Search for the cell housing the specified text and yield its (X, Y) center coordinate. 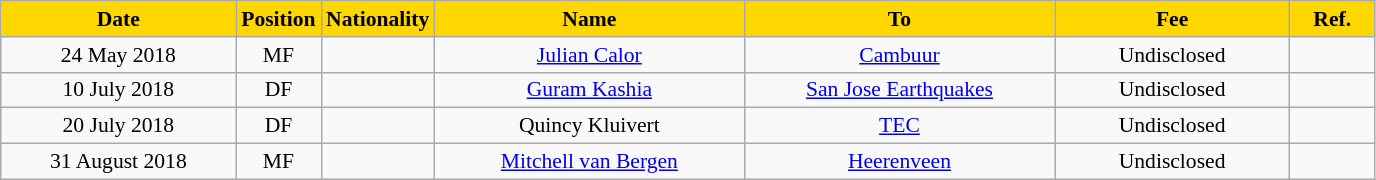
Quincy Kluivert (589, 126)
Heerenveen (899, 162)
Fee (1172, 19)
Name (589, 19)
31 August 2018 (118, 162)
Nationality (378, 19)
10 July 2018 (118, 90)
24 May 2018 (118, 55)
To (899, 19)
Position (278, 19)
Cambuur (899, 55)
Julian Calor (589, 55)
Guram Kashia (589, 90)
San Jose Earthquakes (899, 90)
TEC (899, 126)
Date (118, 19)
Mitchell van Bergen (589, 162)
Ref. (1332, 19)
20 July 2018 (118, 126)
